For the text-containing cell, return its midpoint in [X, Y] coordinate format. 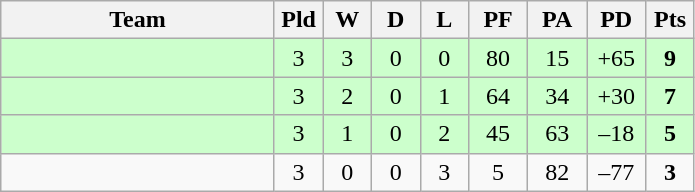
82 [558, 172]
+65 [616, 58]
Team [138, 20]
Pts [670, 20]
PA [558, 20]
L [444, 20]
7 [670, 96]
Pld [298, 20]
–18 [616, 134]
34 [558, 96]
W [348, 20]
15 [558, 58]
63 [558, 134]
64 [498, 96]
9 [670, 58]
D [396, 20]
80 [498, 58]
45 [498, 134]
–77 [616, 172]
+30 [616, 96]
PD [616, 20]
PF [498, 20]
